Return [x, y] of the center of cell containing provided text 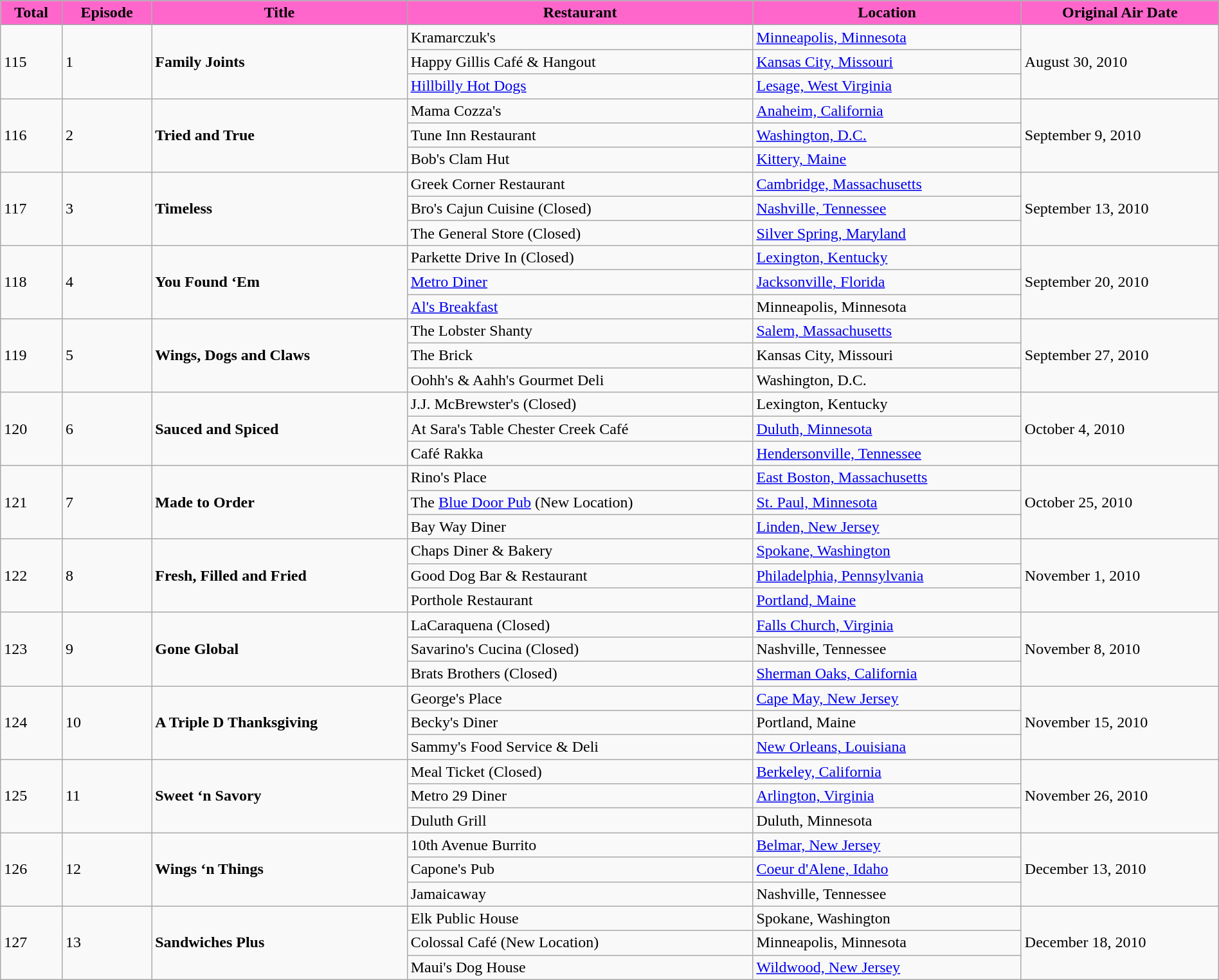
You Found ‘Em [279, 282]
Jamaicaway [580, 894]
123 [32, 649]
Lesage, West Virginia [887, 86]
118 [32, 282]
Sherman Oaks, California [887, 673]
Cambridge, Massachusetts [887, 184]
116 [32, 135]
George's Place [580, 698]
Wings, Dogs and Claws [279, 356]
Salem, Massachusetts [887, 331]
Happy Gillis Café & Hangout [580, 62]
122 [32, 576]
Chaps Diner & Bakery [580, 551]
December 13, 2010 [1120, 869]
September 27, 2010 [1120, 356]
Gone Global [279, 649]
7 [107, 502]
Anaheim, California [887, 111]
8 [107, 576]
Maui's Dog House [580, 967]
September 13, 2010 [1120, 208]
127 [32, 943]
Metro Diner [580, 282]
Restaurant [580, 13]
2 [107, 135]
6 [107, 429]
September 9, 2010 [1120, 135]
Mama Cozza's [580, 111]
117 [32, 208]
The Blue Door Pub (New Location) [580, 502]
Duluth Grill [580, 821]
Elk Public House [580, 918]
Wildwood, New Jersey [887, 967]
A Triple D Thanksgiving [279, 722]
Tune Inn Restaurant [580, 135]
November 26, 2010 [1120, 796]
Meal Ticket (Closed) [580, 772]
125 [32, 796]
New Orleans, Louisiana [887, 747]
3 [107, 208]
Sweet ‘n Savory [279, 796]
Arlington, Virginia [887, 796]
J.J. McBrewster's (Closed) [580, 404]
Oohh's & Aahh's Gourmet Deli [580, 380]
October 25, 2010 [1120, 502]
Al's Breakfast [580, 307]
Tried and True [279, 135]
119 [32, 356]
Title [279, 13]
The General Store (Closed) [580, 233]
Becky's Diner [580, 723]
Porthole Restaurant [580, 600]
Bro's Cajun Cuisine (Closed) [580, 208]
Coeur d'Alene, Idaho [887, 869]
Capone's Pub [580, 869]
November 15, 2010 [1120, 722]
St. Paul, Minnesota [887, 502]
Philadelphia, Pennsylvania [887, 576]
LaCaraquena (Closed) [580, 624]
Cape May, New Jersey [887, 698]
Falls Church, Virginia [887, 624]
The Brick [580, 356]
Colossal Café (New Location) [580, 943]
9 [107, 649]
Sammy's Food Service & Deli [580, 747]
Greek Corner Restaurant [580, 184]
Berkeley, California [887, 772]
Episode [107, 13]
October 4, 2010 [1120, 429]
Wings ‘n Things [279, 869]
10 [107, 722]
Location [887, 13]
Linden, New Jersey [887, 527]
East Boston, Massachusetts [887, 478]
Hendersonville, Tennessee [887, 453]
1 [107, 62]
Kittery, Maine [887, 159]
Café Rakka [580, 453]
Timeless [279, 208]
126 [32, 869]
Silver Spring, Maryland [887, 233]
Belmar, New Jersey [887, 845]
At Sara's Table Chester Creek Café [580, 429]
Brats Brothers (Closed) [580, 673]
Sandwiches Plus [279, 943]
Made to Order [279, 502]
Original Air Date [1120, 13]
Parkette Drive In (Closed) [580, 257]
11 [107, 796]
Total [32, 13]
12 [107, 869]
Jacksonville, Florida [887, 282]
Bob's Clam Hut [580, 159]
November 8, 2010 [1120, 649]
Rino's Place [580, 478]
4 [107, 282]
115 [32, 62]
Sauced and Spiced [279, 429]
December 18, 2010 [1120, 943]
Bay Way Diner [580, 527]
November 1, 2010 [1120, 576]
5 [107, 356]
Metro 29 Diner [580, 796]
Fresh, Filled and Fried [279, 576]
Kramarczuk's [580, 37]
120 [32, 429]
Family Joints [279, 62]
124 [32, 722]
The Lobster Shanty [580, 331]
13 [107, 943]
Hillbilly Hot Dogs [580, 86]
Savarino's Cucina (Closed) [580, 649]
September 20, 2010 [1120, 282]
August 30, 2010 [1120, 62]
Good Dog Bar & Restaurant [580, 576]
121 [32, 502]
10th Avenue Burrito [580, 845]
